Identify which cell holds the provided text, then report its (x, y) central coordinate. 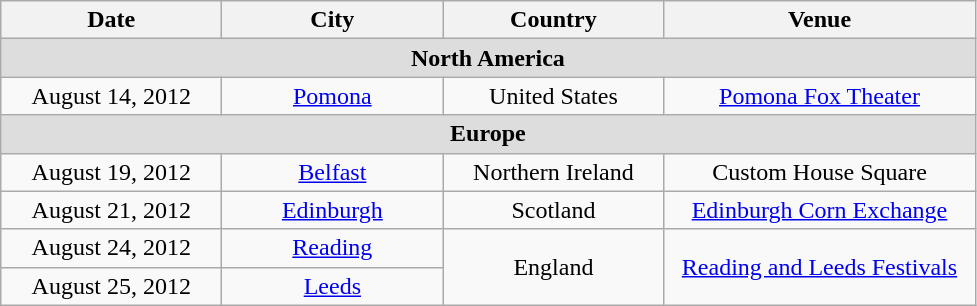
Leeds (332, 286)
August 19, 2012 (112, 172)
Edinburgh Corn Exchange (820, 210)
City (332, 20)
England (554, 267)
Custom House Square (820, 172)
Reading and Leeds Festivals (820, 267)
Pomona Fox Theater (820, 96)
United States (554, 96)
Belfast (332, 172)
Pomona (332, 96)
North America (488, 58)
Edinburgh (332, 210)
Europe (488, 134)
Country (554, 20)
Scotland (554, 210)
Date (112, 20)
August 24, 2012 (112, 248)
Northern Ireland (554, 172)
Venue (820, 20)
August 14, 2012 (112, 96)
August 21, 2012 (112, 210)
August 25, 2012 (112, 286)
Reading (332, 248)
